Search for the cell housing the specified text and yield its (X, Y) center coordinate. 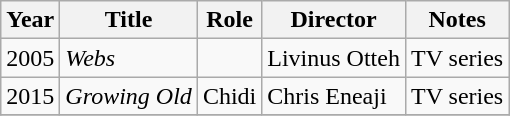
2015 (30, 96)
Chris Eneaji (334, 96)
2005 (30, 58)
Growing Old (129, 96)
Title (129, 20)
Webs (129, 58)
Year (30, 20)
Director (334, 20)
Livinus Otteh (334, 58)
Chidi (229, 96)
Notes (456, 20)
Role (229, 20)
